Identify which cell holds the provided text, then report its (X, Y) central coordinate. 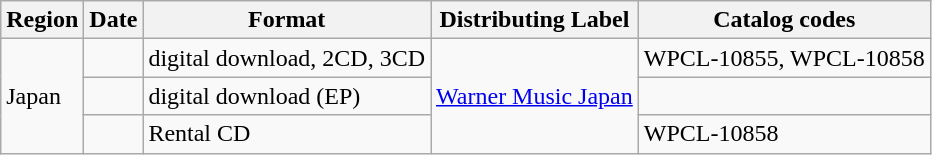
Japan (42, 96)
Warner Music Japan (535, 96)
Date (114, 20)
Rental CD (287, 134)
Region (42, 20)
Distributing Label (535, 20)
digital download (EP) (287, 96)
WPCL-10858 (784, 134)
Catalog codes (784, 20)
digital download, 2CD, 3CD (287, 58)
Format (287, 20)
WPCL-10855, WPCL-10858 (784, 58)
